Search for the cell housing the specified text and yield its [x, y] center coordinate. 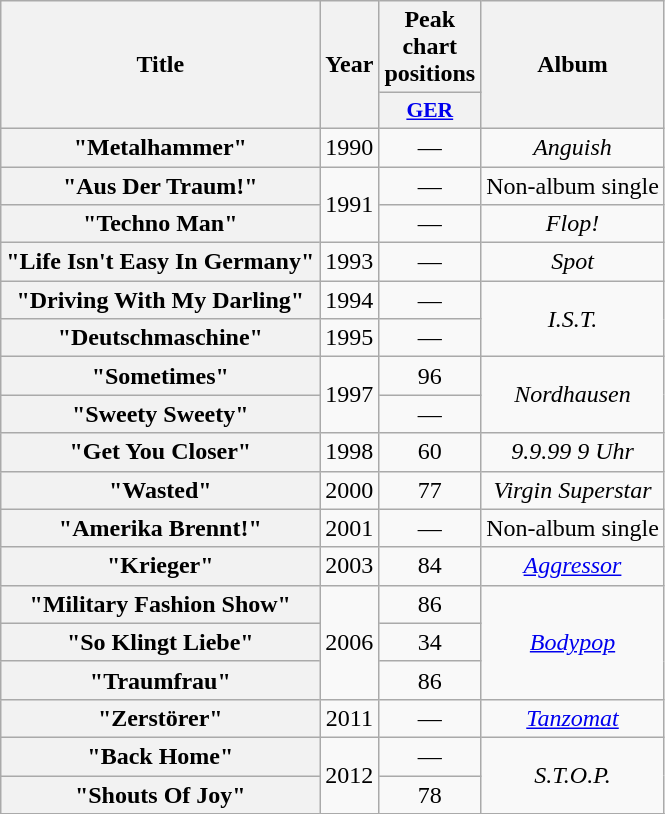
"Sometimes" [160, 376]
"Life Isn't Easy In Germany" [160, 262]
"Wasted" [160, 490]
"Deutschmaschine" [160, 338]
"So Klingt Liebe" [160, 642]
"Techno Man" [160, 224]
2003 [350, 566]
"Zerstörer" [160, 718]
"Sweety Sweety" [160, 414]
"Krieger" [160, 566]
GER [430, 111]
Nordhausen [573, 395]
2012 [350, 775]
78 [430, 795]
2006 [350, 642]
1997 [350, 395]
"Get You Closer" [160, 452]
Flop! [573, 224]
Album [573, 65]
1994 [350, 300]
1998 [350, 452]
Year [350, 65]
Title [160, 65]
Spot [573, 262]
Aggressor [573, 566]
60 [430, 452]
Peak chart positions [430, 47]
1995 [350, 338]
1990 [350, 147]
34 [430, 642]
"Metalhammer" [160, 147]
"Aus Der Traum!" [160, 185]
2011 [350, 718]
"Traumfrau" [160, 680]
77 [430, 490]
96 [430, 376]
Virgin Superstar [573, 490]
S.T.O.P. [573, 775]
2001 [350, 528]
1993 [350, 262]
I.S.T. [573, 319]
1991 [350, 204]
9.9.99 9 Uhr [573, 452]
Anguish [573, 147]
Bodypop [573, 642]
2000 [350, 490]
Tanzomat [573, 718]
"Shouts Of Joy" [160, 795]
"Military Fashion Show" [160, 604]
"Amerika Brennt!" [160, 528]
"Back Home" [160, 756]
"Driving With My Darling" [160, 300]
84 [430, 566]
